Identify which cell holds the provided text, then report its (x, y) central coordinate. 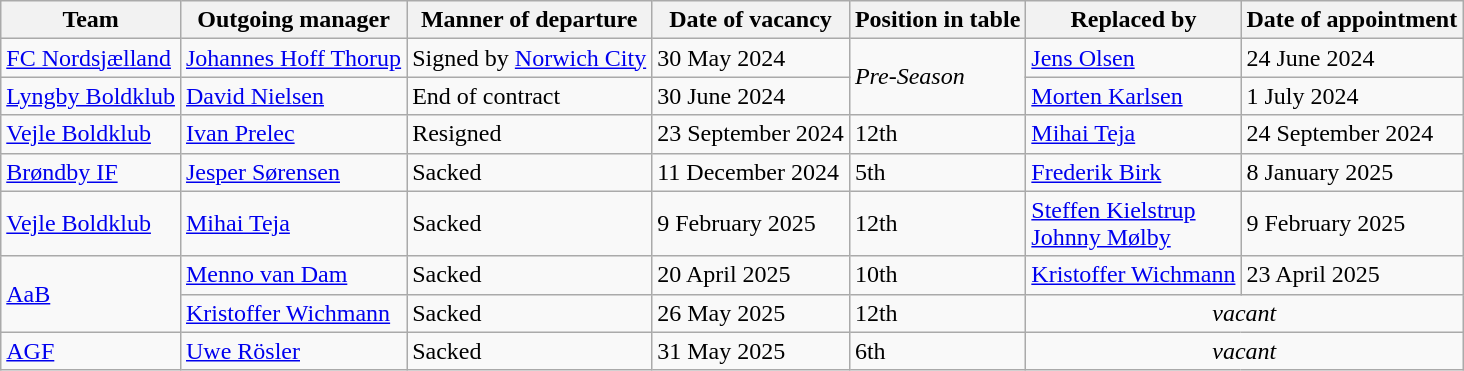
Menno van Dam (293, 275)
10th (937, 275)
Manner of departure (530, 20)
23 April 2025 (1352, 275)
Resigned (530, 134)
24 June 2024 (1352, 58)
1 July 2024 (1352, 96)
FC Nordsjælland (91, 58)
Team (91, 20)
20 April 2025 (751, 275)
Replaced by (1134, 20)
Outgoing manager (293, 20)
Jesper Sørensen (293, 172)
Jens Olsen (1134, 58)
David Nielsen (293, 96)
End of contract (530, 96)
Ivan Prelec (293, 134)
Date of appointment (1352, 20)
6th (937, 351)
31 May 2025 (751, 351)
24 September 2024 (1352, 134)
23 September 2024 (751, 134)
Steffen Kielstrup Johnny Mølby (1134, 224)
AaB (91, 294)
Date of vacancy (751, 20)
Johannes Hoff Thorup (293, 58)
8 January 2025 (1352, 172)
Lyngby Boldklub (91, 96)
5th (937, 172)
30 May 2024 (751, 58)
Frederik Birk (1134, 172)
Position in table (937, 20)
Pre-Season (937, 77)
30 June 2024 (751, 96)
AGF (91, 351)
Brøndby IF (91, 172)
26 May 2025 (751, 313)
Uwe Rösler (293, 351)
Morten Karlsen (1134, 96)
Signed by Norwich City (530, 58)
11 December 2024 (751, 172)
